For the text-containing cell, return its midpoint in (X, Y) coordinate format. 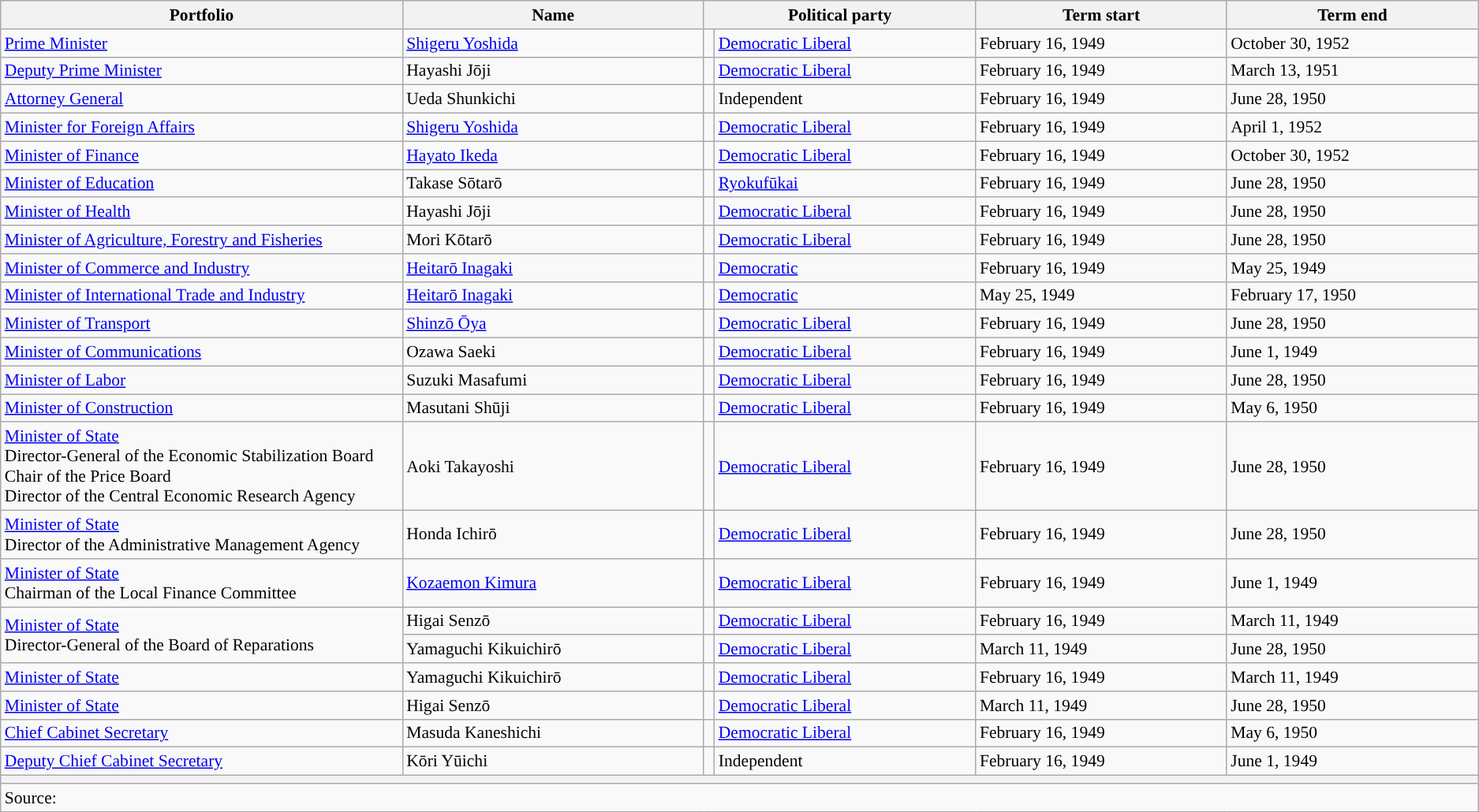
Suzuki Masafumi (553, 380)
Takase Sōtarō (553, 184)
Minister of StateChairman of the Local Finance Committee (202, 583)
Kozaemon Kimura (553, 583)
Chief Cabinet Secretary (202, 733)
Minister of Education (202, 184)
Masuda Kaneshichi (553, 733)
April 1, 1952 (1352, 128)
Source: (740, 798)
Minister of Finance (202, 155)
March 13, 1951 (1352, 71)
Prime Minister (202, 43)
Minister of StateDirector-General of the Economic Stabilization BoardChair of the Price BoardDirector of the Central Economic Research Agency (202, 467)
Kōri Yūichi (553, 762)
Minister of Health (202, 212)
Minister of Agriculture, Forestry and Fisheries (202, 240)
Attorney General (202, 99)
Minister of StateDirector-General of the Board of Reparations (202, 635)
Portfolio (202, 15)
Term start (1101, 15)
Minister of Construction (202, 408)
Minister of Communications (202, 352)
Ozawa Saeki (553, 352)
Minister of Labor (202, 380)
Hayato Ikeda (553, 155)
Honda Ichirō (553, 535)
Minister of StateDirector of the Administrative Management Agency (202, 535)
Ueda Shunkichi (553, 99)
Minister of International Trade and Industry (202, 296)
Minister of Transport (202, 324)
Aoki Takayoshi (553, 467)
February 17, 1950 (1352, 296)
Mori Kōtarō (553, 240)
Masutani Shūji (553, 408)
Political party (839, 15)
Minister for Foreign Affairs (202, 128)
Term end (1352, 15)
Ryokufūkai (846, 184)
Name (553, 15)
Shinzō Ōya (553, 324)
Deputy Chief Cabinet Secretary (202, 762)
Minister of Commerce and Industry (202, 268)
Deputy Prime Minister (202, 71)
